Return (X, Y) of the center of cell containing provided text 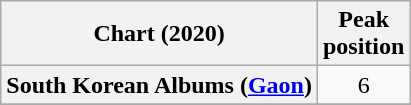
6 (363, 85)
South Korean Albums (Gaon) (160, 85)
Peakposition (363, 34)
Chart (2020) (160, 34)
